Return [X, Y] of the center of cell containing provided text 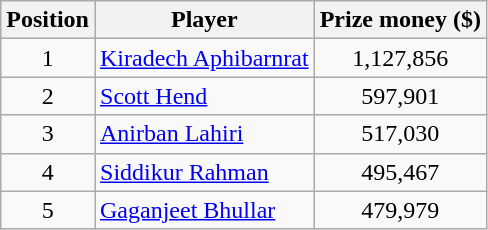
Anirban Lahiri [204, 134]
479,979 [400, 210]
Kiradech Aphibarnrat [204, 58]
Siddikur Rahman [204, 172]
597,901 [400, 96]
517,030 [400, 134]
Scott Hend [204, 96]
2 [48, 96]
Player [204, 20]
4 [48, 172]
3 [48, 134]
Prize money ($) [400, 20]
5 [48, 210]
495,467 [400, 172]
1,127,856 [400, 58]
Gaganjeet Bhullar [204, 210]
Position [48, 20]
1 [48, 58]
